Scan for the cell matching the given text and deliver its (x, y) coordinate at center. 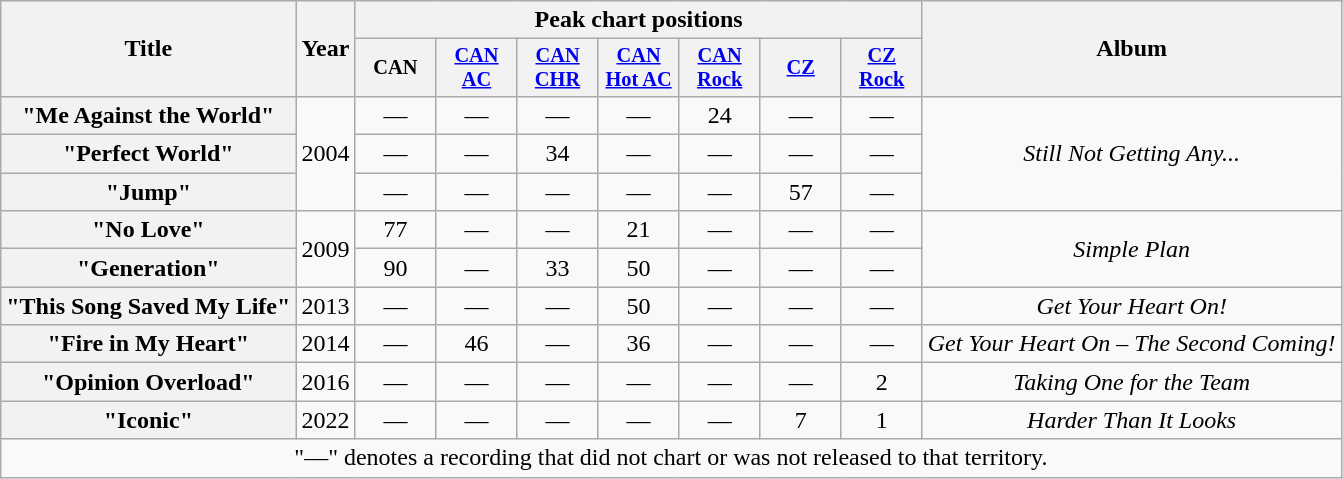
Title (148, 49)
"—" denotes a recording that did not chart or was not released to that territory. (671, 458)
"Iconic" (148, 420)
77 (396, 230)
"Opinion Overload" (148, 382)
CAN AC (476, 68)
"Jump" (148, 192)
57 (800, 192)
"Fire in My Heart" (148, 344)
"Generation" (148, 268)
21 (638, 230)
1 (882, 420)
"Me Against the World" (148, 115)
2013 (326, 306)
"No Love" (148, 230)
CAN CHR (558, 68)
46 (476, 344)
7 (800, 420)
CAN Hot AC (638, 68)
Still Not Getting Any... (1132, 153)
34 (558, 154)
Get Your Heart On – The Second Coming! (1132, 344)
CANRock (720, 68)
Taking One for the Team (1132, 382)
Get Your Heart On! (1132, 306)
CZ (800, 68)
2 (882, 382)
90 (396, 268)
Year (326, 49)
Album (1132, 49)
2022 (326, 420)
2016 (326, 382)
CAN (396, 68)
36 (638, 344)
Harder Than It Looks (1132, 420)
CZRock (882, 68)
"This Song Saved My Life" (148, 306)
Simple Plan (1132, 249)
Peak chart positions (638, 20)
"Perfect World" (148, 154)
24 (720, 115)
2004 (326, 153)
2009 (326, 249)
2014 (326, 344)
33 (558, 268)
